Search for the cell housing the specified text and yield its (X, Y) center coordinate. 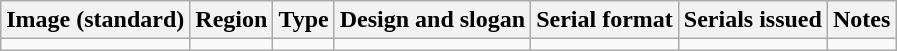
Notes (861, 20)
Region (232, 20)
Serials issued (752, 20)
Serial format (605, 20)
Type (304, 20)
Design and slogan (432, 20)
Image (standard) (96, 20)
